Pinpoint the cell where the given text exists, returning its (X, Y) midpoint coordinate. 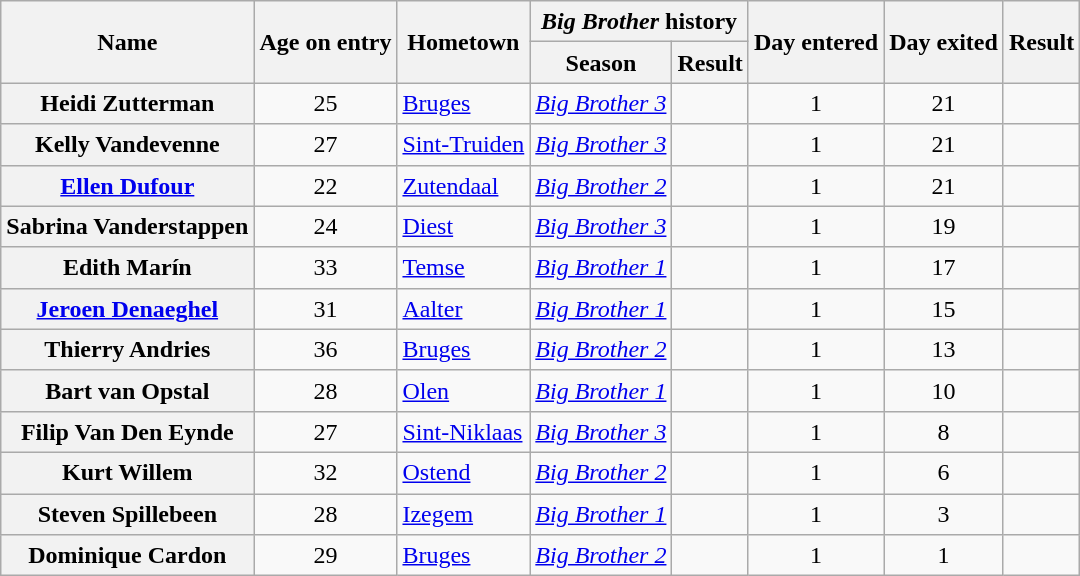
Dominique Cardon (128, 556)
Big Brother history (640, 22)
3 (944, 514)
6 (944, 472)
8 (944, 432)
Day entered (816, 42)
Edith Marín (128, 268)
Steven Spillebeen (128, 514)
Ellen Dufour (128, 186)
Kurt Willem (128, 472)
32 (326, 472)
13 (944, 350)
Diest (464, 226)
Olen (464, 390)
Day exited (944, 42)
Aalter (464, 308)
22 (326, 186)
Zutendaal (464, 186)
Thierry Andries (128, 350)
36 (326, 350)
Name (128, 42)
33 (326, 268)
Kelly Vandevenne (128, 144)
Sint-Truiden (464, 144)
31 (326, 308)
Season (601, 62)
Sabrina Vanderstappen (128, 226)
15 (944, 308)
Hometown (464, 42)
Age on entry (326, 42)
Heidi Zutterman (128, 104)
19 (944, 226)
10 (944, 390)
Temse (464, 268)
25 (326, 104)
17 (944, 268)
Jeroen Denaeghel (128, 308)
Izegem (464, 514)
Filip Van Den Eynde (128, 432)
Sint-Niklaas (464, 432)
Bart van Opstal (128, 390)
24 (326, 226)
Ostend (464, 472)
29 (326, 556)
